Return (x, y) of the center of cell containing provided text 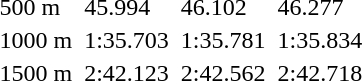
1:35.703 (127, 40)
1:35.781 (223, 40)
